Return [x, y] of the center of cell containing provided text 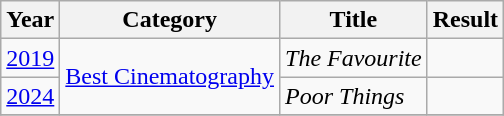
Category [170, 20]
The Favourite [354, 58]
Result [465, 20]
Poor Things [354, 96]
2019 [30, 58]
Title [354, 20]
Best Cinematography [170, 77]
2024 [30, 96]
Year [30, 20]
